Scan for the cell matching the given text and deliver its [X, Y] coordinate at center. 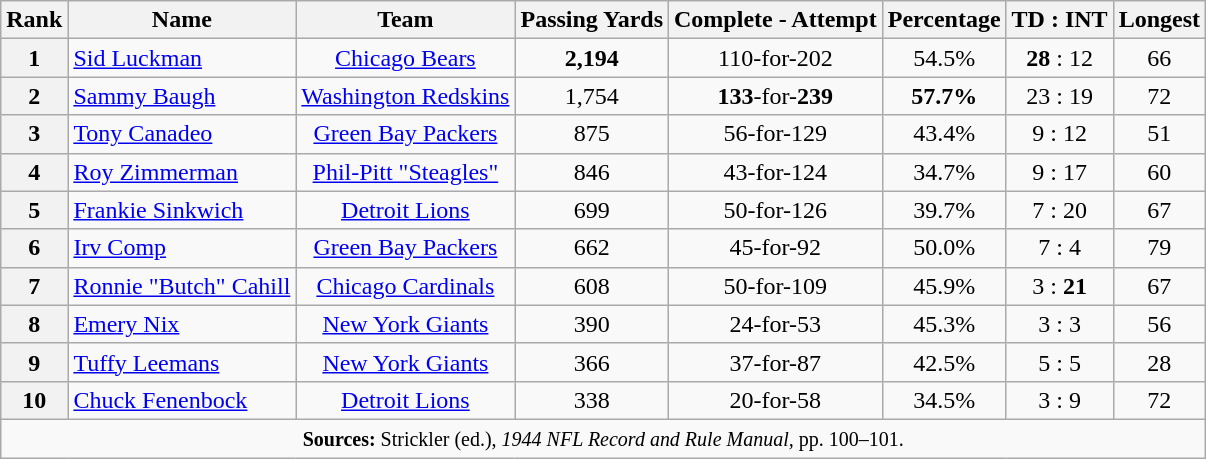
50.0% [944, 248]
Chicago Cardinals [406, 286]
56 [1159, 324]
1 [34, 58]
34.5% [944, 400]
37-for-87 [776, 362]
50-for-109 [776, 286]
390 [592, 324]
608 [592, 286]
Rank [34, 20]
28 [1159, 362]
7 : 20 [1060, 210]
Roy Zimmerman [182, 172]
Chicago Bears [406, 58]
3 : 9 [1060, 400]
110-for-202 [776, 58]
Frankie Sinkwich [182, 210]
9 : 17 [1060, 172]
7 : 4 [1060, 248]
Longest [1159, 20]
Emery Nix [182, 324]
28 : 12 [1060, 58]
Percentage [944, 20]
875 [592, 134]
20-for-58 [776, 400]
2 [34, 96]
8 [34, 324]
Phil-Pitt "Steagles" [406, 172]
10 [34, 400]
3 : 21 [1060, 286]
Ronnie "Butch" Cahill [182, 286]
846 [592, 172]
2,194 [592, 58]
Name [182, 20]
Team [406, 20]
56-for-129 [776, 134]
Tuffy Leemans [182, 362]
Chuck Fenenbock [182, 400]
23 : 19 [1060, 96]
9 [34, 362]
39.7% [944, 210]
6 [34, 248]
3 : 3 [1060, 324]
42.5% [944, 362]
699 [592, 210]
4 [34, 172]
7 [34, 286]
43-for-124 [776, 172]
338 [592, 400]
Sources: Strickler (ed.), 1944 NFL Record and Rule Manual, pp. 100–101. [604, 438]
60 [1159, 172]
9 : 12 [1060, 134]
3 [34, 134]
5 : 5 [1060, 362]
66 [1159, 58]
Washington Redskins [406, 96]
1,754 [592, 96]
Passing Yards [592, 20]
133-for-239 [776, 96]
43.4% [944, 134]
54.5% [944, 58]
TD : INT [1060, 20]
45-for-92 [776, 248]
45.9% [944, 286]
50-for-126 [776, 210]
5 [34, 210]
45.3% [944, 324]
51 [1159, 134]
34.7% [944, 172]
Tony Canadeo [182, 134]
79 [1159, 248]
Complete - Attempt [776, 20]
Sid Luckman [182, 58]
Sammy Baugh [182, 96]
Irv Comp [182, 248]
24-for-53 [776, 324]
57.7% [944, 96]
662 [592, 248]
366 [592, 362]
